Search for the cell housing the specified text and yield its [X, Y] center coordinate. 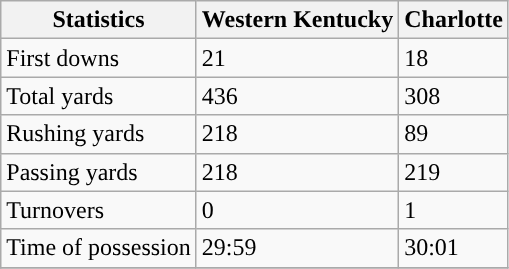
Statistics [99, 20]
Turnovers [99, 210]
0 [297, 210]
Total yards [99, 96]
Charlotte [454, 20]
89 [454, 134]
436 [297, 96]
Time of possession [99, 248]
30:01 [454, 248]
18 [454, 58]
Passing yards [99, 172]
21 [297, 58]
1 [454, 210]
Western Kentucky [297, 20]
29:59 [297, 248]
308 [454, 96]
Rushing yards [99, 134]
First downs [99, 58]
219 [454, 172]
